For the text-containing cell, return its midpoint in (x, y) coordinate format. 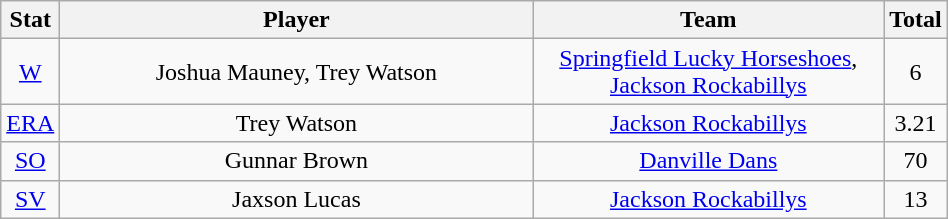
70 (916, 161)
6 (916, 72)
Stat (30, 20)
13 (916, 199)
3.21 (916, 123)
Danville Dans (708, 161)
Total (916, 20)
SV (30, 199)
Player (296, 20)
W (30, 72)
Team (708, 20)
Joshua Mauney, Trey Watson (296, 72)
Gunnar Brown (296, 161)
SO (30, 161)
Springfield Lucky Horseshoes, Jackson Rockabillys (708, 72)
ERA (30, 123)
Jaxson Lucas (296, 199)
Trey Watson (296, 123)
